From the cell containing the given text, extract its center point as (x, y) coordinate. 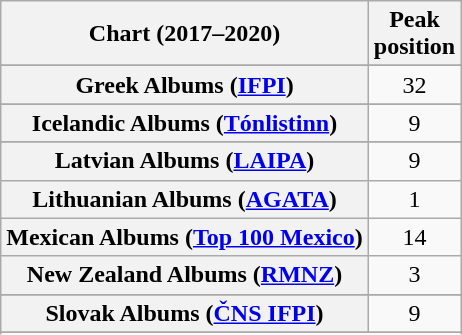
1 (414, 199)
Greek Albums (IFPI) (185, 85)
Latvian Albums (LAIPA) (185, 161)
Peakposition (414, 34)
Mexican Albums (Top 100 Mexico) (185, 237)
New Zealand Albums (RMNZ) (185, 275)
32 (414, 85)
Slovak Albums (ČNS IFPI) (185, 313)
14 (414, 237)
Chart (2017–2020) (185, 34)
Icelandic Albums (Tónlistinn) (185, 123)
Lithuanian Albums (AGATA) (185, 199)
3 (414, 275)
